Return the [X, Y] coordinate for the center point of the cell that contains the specified text.  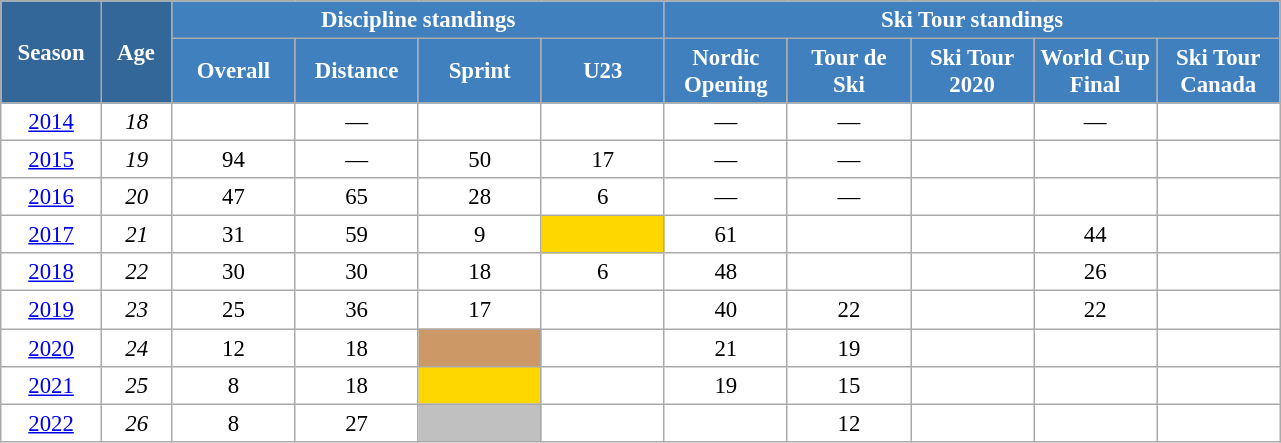
20 [136, 197]
Discipline standings [418, 20]
48 [726, 273]
Ski Tour2020 [972, 72]
2021 [52, 385]
15 [848, 385]
World CupFinal [1096, 72]
24 [136, 348]
59 [356, 235]
NordicOpening [726, 72]
50 [480, 160]
2020 [52, 348]
94 [234, 160]
40 [726, 310]
Ski Tour standings [972, 20]
27 [356, 423]
Tour deSki [848, 72]
28 [480, 197]
2018 [52, 273]
44 [1096, 235]
47 [234, 197]
2019 [52, 310]
9 [480, 235]
Overall [234, 72]
2017 [52, 235]
23 [136, 310]
61 [726, 235]
65 [356, 197]
31 [234, 235]
2016 [52, 197]
U23 [602, 72]
Season [52, 52]
Sprint [480, 72]
2014 [52, 122]
2022 [52, 423]
36 [356, 310]
Ski TourCanada [1218, 72]
2015 [52, 160]
Age [136, 52]
Distance [356, 72]
